From the cell containing the given text, extract its center point as [x, y] coordinate. 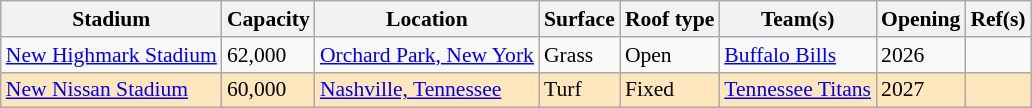
2027 [920, 90]
2026 [920, 55]
Team(s) [798, 19]
Grass [580, 55]
Capacity [268, 19]
Stadium [112, 19]
New Highmark Stadium [112, 55]
Opening [920, 19]
Roof type [670, 19]
Open [670, 55]
New Nissan Stadium [112, 90]
Tennessee Titans [798, 90]
62,000 [268, 55]
60,000 [268, 90]
Orchard Park, New York [427, 55]
Surface [580, 19]
Buffalo Bills [798, 55]
Location [427, 19]
Nashville, Tennessee [427, 90]
Ref(s) [998, 19]
Turf [580, 90]
Fixed [670, 90]
